From the cell containing the given text, extract its center point as [X, Y] coordinate. 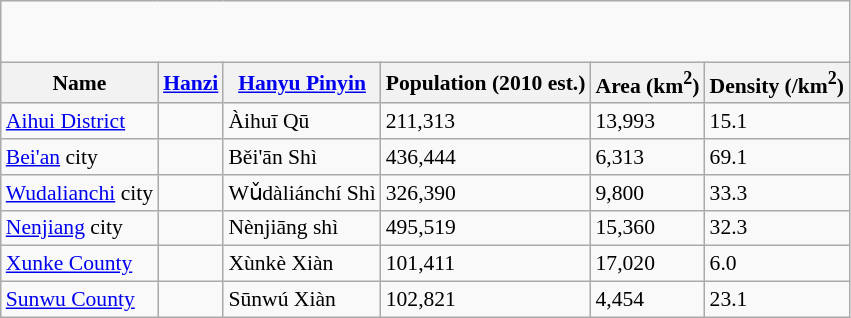
6.0 [777, 264]
495,519 [486, 228]
17,020 [648, 264]
Area (km2) [648, 82]
6,313 [648, 157]
436,444 [486, 157]
Hanzi [190, 82]
Àihuī Qū [302, 122]
69.1 [777, 157]
Name [80, 82]
33.3 [777, 193]
326,390 [486, 193]
4,454 [648, 300]
Xùnkè Xiàn [302, 264]
15,360 [648, 228]
Aihui District [80, 122]
Hanyu Pinyin [302, 82]
Xunke County [80, 264]
9,800 [648, 193]
23.1 [777, 300]
Sūnwú Xiàn [302, 300]
Wudalianchi city [80, 193]
Density (/km2) [777, 82]
102,821 [486, 300]
Bei'an city [80, 157]
Sunwu County [80, 300]
101,411 [486, 264]
Běi'ān Shì [302, 157]
Nenjiang city [80, 228]
Population (2010 est.) [486, 82]
32.3 [777, 228]
Wǔdàliánchí Shì [302, 193]
211,313 [486, 122]
15.1 [777, 122]
Nènjiāng shì [302, 228]
13,993 [648, 122]
